Extract the [X, Y] coordinate from the center of the cell holding the provided text.  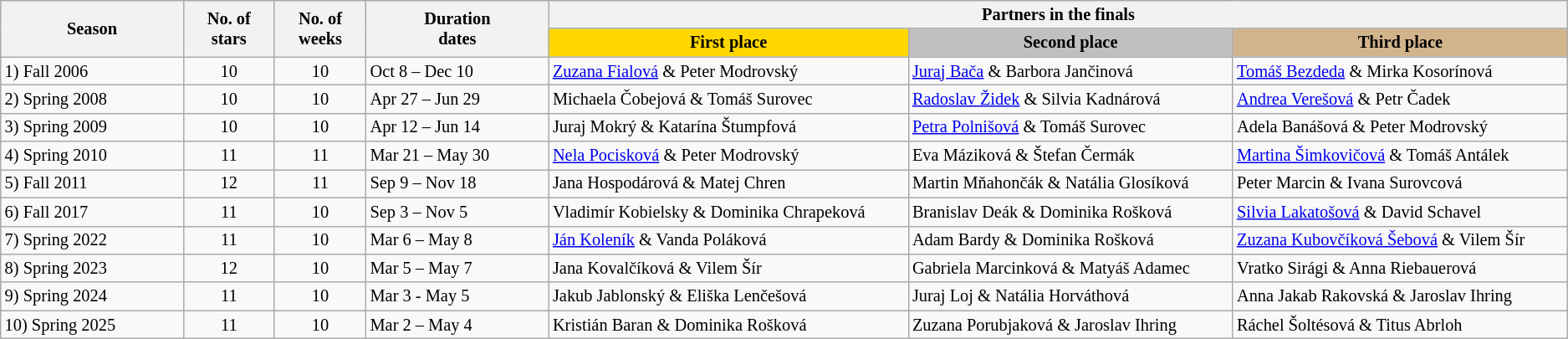
Zuzana Kubovčíková Šebová & Vilem Šír [1400, 240]
6) Fall 2017 [92, 212]
Jana Kovalčíková & Vilem Šír [728, 268]
5) Fall 2011 [92, 183]
Silvia Lakatošová & David Schavel [1400, 212]
7) Spring 2022 [92, 240]
Adela Banášová & Peter Modrovský [1400, 127]
Partners in the finals [1059, 14]
No. ofstars [229, 28]
Jakub Jablonský & Eliška Lenčešová [728, 296]
3) Spring 2009 [92, 127]
No. ofweeks [319, 28]
Vratko Sirági & Anna Riebauerová [1400, 268]
Gabriela Marcinková & Matyáš Adamec [1070, 268]
Nela Pocisková & Peter Modrovský [728, 156]
Juraj Bača & Barbora Jančinová [1070, 71]
Season [92, 28]
First place [728, 43]
Mar 2 – May 4 [457, 325]
Andrea Verešová & Petr Čadek [1400, 99]
Eva Máziková & Štefan Čermák [1070, 156]
Vladimír Kobielsky & Dominika Chrapeková [728, 212]
Mar 3 - May 5 [457, 296]
2) Spring 2008 [92, 99]
Zuzana Fialová & Peter Modrovský [728, 71]
Radoslav Židek & Silvia Kadnárová [1070, 99]
Branislav Deák & Dominika Rošková [1070, 212]
Apr 27 – Jun 29 [457, 99]
Peter Marcin & Ivana Surovcová [1400, 183]
10) Spring 2025 [92, 325]
Mar 6 – May 8 [457, 240]
Martina Šimkovičová & Tomáš Antálek [1400, 156]
Apr 12 – Jun 14 [457, 127]
Tomáš Bezdeda & Mirka Kosorínová [1400, 71]
Sep 9 – Nov 18 [457, 183]
Anna Jakab Rakovská & Jaroslav Ihring [1400, 296]
Michaela Čobejová & Tomáš Surovec [728, 99]
Juraj Mokrý & Katarína Štumpfová [728, 127]
Jana Hospodárová & Matej Chren [728, 183]
Mar 5 – May 7 [457, 268]
Petra Polnišová & Tomáš Surovec [1070, 127]
9) Spring 2024 [92, 296]
Second place [1070, 43]
Zuzana Porubjaková & Jaroslav Ihring [1070, 325]
8) Spring 2023 [92, 268]
Kristián Baran & Dominika Rošková [728, 325]
Oct 8 – Dec 10 [457, 71]
Mar 21 – May 30 [457, 156]
Martin Mňahončák & Natália Glosíková [1070, 183]
4) Spring 2010 [92, 156]
Sep 3 – Nov 5 [457, 212]
Duration dates [457, 28]
1) Fall 2006 [92, 71]
Ráchel Šoltésová & Titus Abrloh [1400, 325]
Juraj Loj & Natália Horváthová [1070, 296]
Adam Bardy & Dominika Rošková [1070, 240]
Third place [1400, 43]
Ján Koleník & Vanda Poláková [728, 240]
